From the cell containing the given text, extract its center point as (x, y) coordinate. 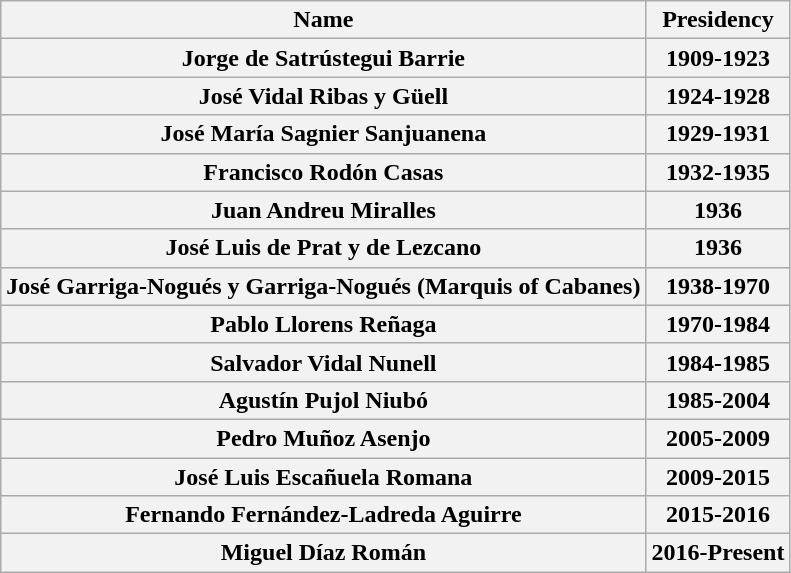
1970-1984 (718, 324)
Juan Andreu Miralles (324, 210)
Name (324, 20)
Jorge de Satrústegui Barrie (324, 58)
José María Sagnier Sanjuanena (324, 134)
1932-1935 (718, 172)
Agustín Pujol Niubó (324, 400)
Miguel Díaz Román (324, 553)
José Vidal Ribas y Güell (324, 96)
Salvador Vidal Nunell (324, 362)
José Luis Escañuela Romana (324, 477)
José Luis de Prat y de Lezcano (324, 248)
1909-1923 (718, 58)
1938-1970 (718, 286)
Pedro Muñoz Asenjo (324, 438)
2005-2009 (718, 438)
Fernando Fernández-Ladreda Aguirre (324, 515)
2015-2016 (718, 515)
Francisco Rodón Casas (324, 172)
Pablo Llorens Reñaga (324, 324)
2009-2015 (718, 477)
Presidency (718, 20)
José Garriga-Nogués y Garriga-Nogués (Marquis of Cabanes) (324, 286)
1924-1928 (718, 96)
1985-2004 (718, 400)
1984-1985 (718, 362)
2016-Present (718, 553)
1929-1931 (718, 134)
